Find where the given text appears and provide that cell's center as [X, Y] coordinate. 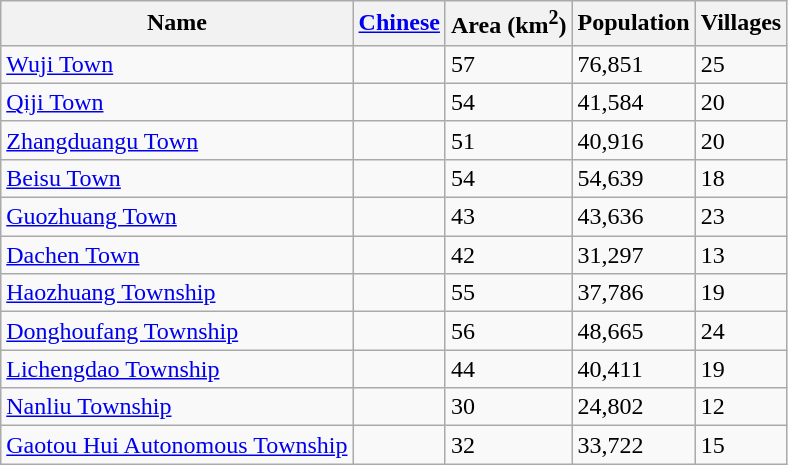
41,584 [634, 102]
44 [508, 369]
31,297 [634, 255]
54,639 [634, 178]
76,851 [634, 64]
Name [177, 24]
48,665 [634, 331]
33,722 [634, 445]
56 [508, 331]
55 [508, 293]
37,786 [634, 293]
57 [508, 64]
Beisu Town [177, 178]
Wuji Town [177, 64]
32 [508, 445]
23 [741, 217]
24 [741, 331]
Zhangduangu Town [177, 140]
25 [741, 64]
Nanliu Township [177, 407]
Area (km2) [508, 24]
15 [741, 445]
Gaotou Hui Autonomous Township [177, 445]
Qiji Town [177, 102]
40,916 [634, 140]
Villages [741, 24]
12 [741, 407]
18 [741, 178]
Dachen Town [177, 255]
Donghoufang Township [177, 331]
Guozhuang Town [177, 217]
30 [508, 407]
43,636 [634, 217]
Lichengdao Township [177, 369]
51 [508, 140]
24,802 [634, 407]
42 [508, 255]
Population [634, 24]
Chinese [399, 24]
43 [508, 217]
13 [741, 255]
40,411 [634, 369]
Haozhuang Township [177, 293]
